Pinpoint the cell where the given text exists, returning its [x, y] midpoint coordinate. 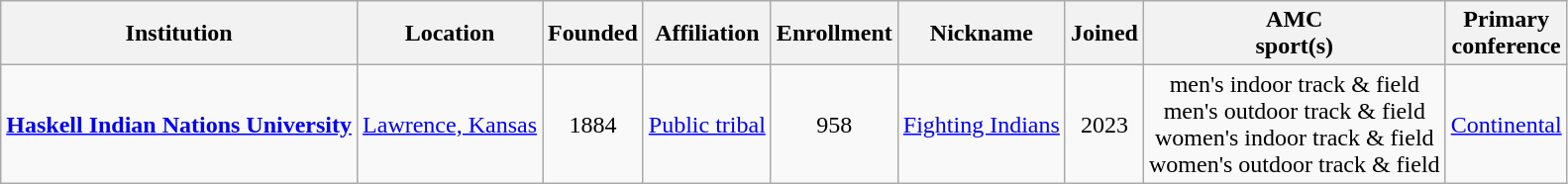
Fighting Indians [981, 125]
Haskell Indian Nations University [179, 125]
Lawrence, Kansas [450, 125]
Affiliation [707, 34]
Institution [179, 34]
AMCsport(s) [1294, 34]
958 [834, 125]
Founded [593, 34]
Public tribal [707, 125]
2023 [1103, 125]
Location [450, 34]
Primaryconference [1506, 34]
Nickname [981, 34]
Enrollment [834, 34]
Joined [1103, 34]
men's indoor track & fieldmen's outdoor track & fieldwomen's indoor track & fieldwomen's outdoor track & field [1294, 125]
Continental [1506, 125]
1884 [593, 125]
